Determine the [x, y] coordinate at the center of the cell enclosing the given text.  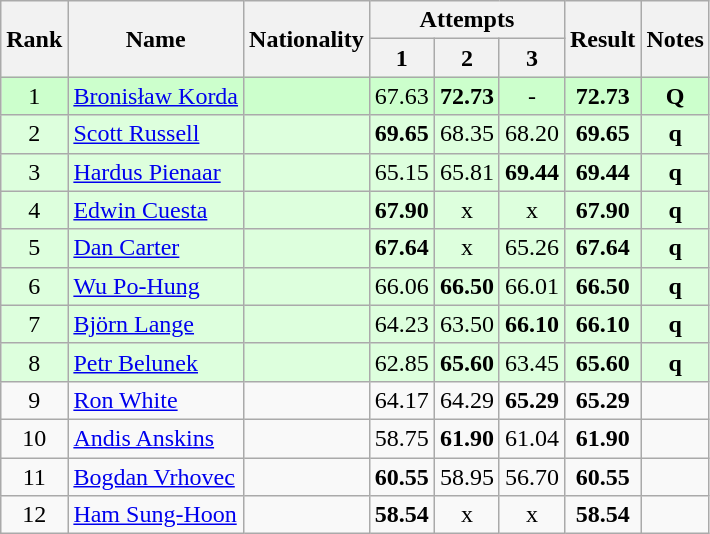
Edwin Cuesta [156, 210]
64.29 [466, 400]
Name [156, 39]
63.50 [466, 324]
Attempts [466, 20]
7 [34, 324]
Notes [675, 39]
58.75 [402, 438]
62.85 [402, 362]
12 [34, 515]
Nationality [307, 39]
Wu Po-Hung [156, 286]
63.45 [532, 362]
65.15 [402, 172]
Petr Belunek [156, 362]
9 [34, 400]
Björn Lange [156, 324]
Dan Carter [156, 248]
61.04 [532, 438]
Bogdan Vrhovec [156, 477]
67.63 [402, 96]
Hardus Pienaar [156, 172]
4 [34, 210]
65.81 [466, 172]
Rank [34, 39]
Bronisław Korda [156, 96]
68.20 [532, 134]
66.06 [402, 286]
Ron White [156, 400]
11 [34, 477]
5 [34, 248]
58.95 [466, 477]
66.01 [532, 286]
Andis Anskins [156, 438]
Scott Russell [156, 134]
6 [34, 286]
68.35 [466, 134]
8 [34, 362]
65.26 [532, 248]
Q [675, 96]
64.17 [402, 400]
Ham Sung-Hoon [156, 515]
- [532, 96]
Result [602, 39]
10 [34, 438]
56.70 [532, 477]
64.23 [402, 324]
